Output the (X, Y) coordinate of the center of the cell containing the given text.  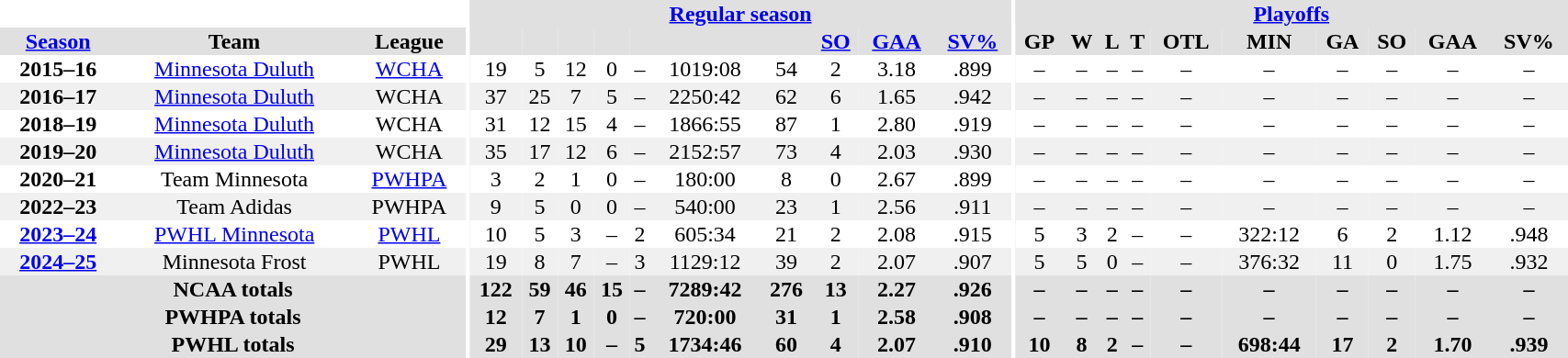
2023–24 (58, 234)
3.18 (897, 69)
GA (1343, 41)
2.56 (897, 207)
1129:12 (705, 262)
2020–21 (58, 179)
T (1138, 41)
.930 (973, 151)
2015–16 (58, 69)
605:34 (705, 234)
Team Adidas (234, 207)
1.12 (1453, 234)
540:00 (705, 207)
.911 (973, 207)
.932 (1529, 262)
1.75 (1453, 262)
37 (496, 96)
2.58 (897, 317)
.948 (1529, 234)
35 (496, 151)
Team Minnesota (234, 179)
62 (786, 96)
PWHPA totals (233, 317)
1734:46 (705, 344)
Playoffs (1292, 14)
2.67 (897, 179)
23 (786, 207)
698:44 (1269, 344)
60 (786, 344)
L (1112, 41)
OTL (1186, 41)
2016–17 (58, 96)
.942 (973, 96)
W (1082, 41)
MIN (1269, 41)
73 (786, 151)
NCAA totals (233, 289)
11 (1343, 262)
Minnesota Frost (234, 262)
.908 (973, 317)
25 (540, 96)
1019:08 (705, 69)
87 (786, 124)
2152:57 (705, 151)
Regular season (740, 14)
League (410, 41)
.915 (973, 234)
2.08 (897, 234)
GP (1040, 41)
9 (496, 207)
2250:42 (705, 96)
59 (540, 289)
2019–20 (58, 151)
1.65 (897, 96)
720:00 (705, 317)
1.70 (1453, 344)
39 (786, 262)
2024–25 (58, 262)
29 (496, 344)
.939 (1529, 344)
2.03 (897, 151)
2.27 (897, 289)
322:12 (1269, 234)
.926 (973, 289)
.919 (973, 124)
2022–23 (58, 207)
2018–19 (58, 124)
Team (234, 41)
46 (575, 289)
2.80 (897, 124)
122 (496, 289)
PWHL totals (233, 344)
1866:55 (705, 124)
Season (58, 41)
54 (786, 69)
376:32 (1269, 262)
276 (786, 289)
.910 (973, 344)
PWHL Minnesota (234, 234)
180:00 (705, 179)
.907 (973, 262)
21 (786, 234)
7289:42 (705, 289)
